Scan for the cell matching the given text and deliver its [x, y] coordinate at center. 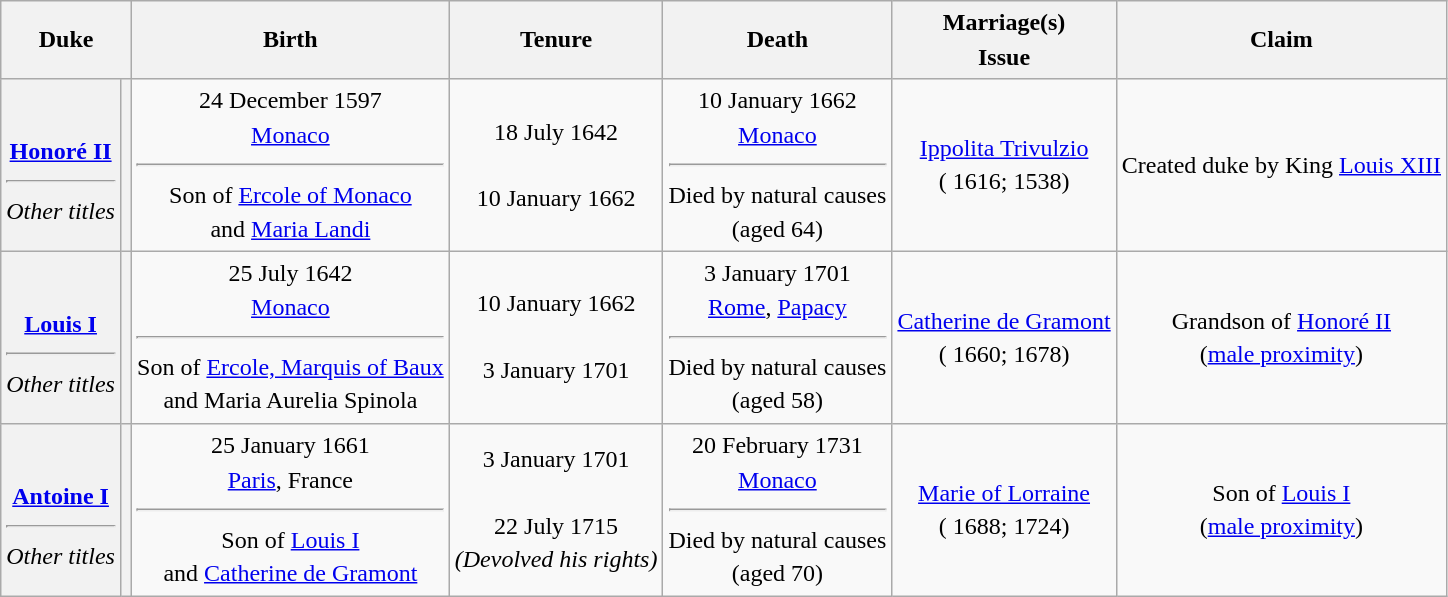
Son of Louis I(male proximity) [1281, 510]
Ippolita Trivulzio( 1616; 1538) [1004, 165]
25 January 1661Paris, FranceSon of Louis Iand Catherine de Gramont [291, 510]
Catherine de Gramont( 1660; 1678) [1004, 337]
25 July 1642MonacoSon of Ercole, Marquis of Bauxand Maria Aurelia Spinola [291, 337]
18 July 164210 January 1662 [556, 165]
10 January 16623 January 1701 [556, 337]
Duke [66, 40]
3 January 170122 July 1715(Devolved his rights) [556, 510]
Honoré IIOther titles [61, 165]
Louis IOther titles [61, 337]
Marriage(s)Issue [1004, 40]
3 January 1701Rome, PapacyDied by natural causes(aged 58) [778, 337]
Birth [291, 40]
Grandson of Honoré II(male proximity) [1281, 337]
Antoine IOther titles [61, 510]
20 February 1731MonacoDied by natural causes(aged 70) [778, 510]
Created duke by King Louis XIII [1281, 165]
Claim [1281, 40]
10 January 1662MonacoDied by natural causes(aged 64) [778, 165]
Marie of Lorraine( 1688; 1724) [1004, 510]
Tenure [556, 40]
Death [778, 40]
24 December 1597MonacoSon of Ercole of Monacoand Maria Landi [291, 165]
